Find where the given text appears and provide that cell's center as [X, Y] coordinate. 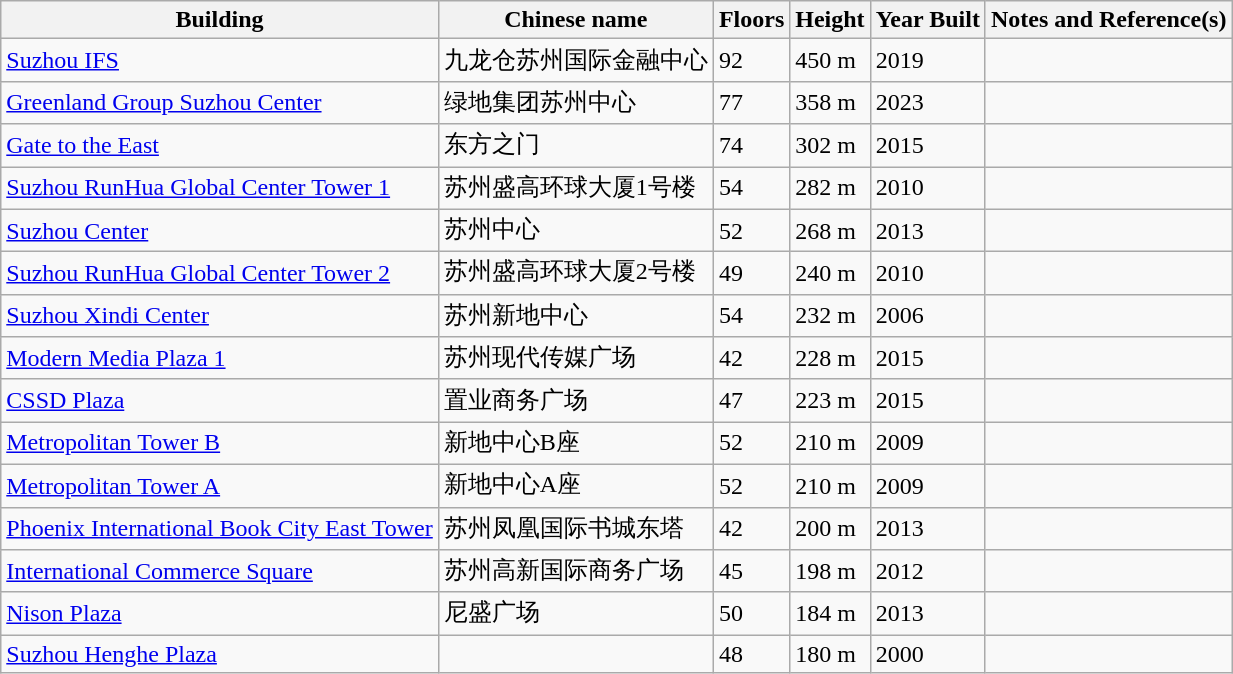
Height [830, 20]
苏州高新国际商务广场 [576, 572]
200 m [830, 528]
苏州盛高环球大厦2号楼 [576, 274]
Gate to the East [220, 146]
2000 [928, 654]
358 m [830, 102]
新地中心A座 [576, 486]
2012 [928, 572]
Greenland Group Suzhou Center [220, 102]
苏州现代传媒广场 [576, 358]
45 [751, 572]
Suzhou IFS [220, 60]
223 m [830, 400]
Year Built [928, 20]
240 m [830, 274]
302 m [830, 146]
268 m [830, 230]
Floors [751, 20]
49 [751, 274]
Chinese name [576, 20]
CSSD Plaza [220, 400]
Metropolitan Tower A [220, 486]
282 m [830, 188]
东方之门 [576, 146]
尼盛广场 [576, 614]
Suzhou Xindi Center [220, 316]
228 m [830, 358]
Modern Media Plaza 1 [220, 358]
绿地集团苏州中心 [576, 102]
苏州盛高环球大厦1号楼 [576, 188]
450 m [830, 60]
198 m [830, 572]
Building [220, 20]
2019 [928, 60]
50 [751, 614]
苏州凤凰国际书城东塔 [576, 528]
苏州新地中心 [576, 316]
International Commerce Square [220, 572]
Suzhou RunHua Global Center Tower 2 [220, 274]
置业商务广场 [576, 400]
Notes and Reference(s) [1108, 20]
Metropolitan Tower B [220, 444]
九龙仓苏州国际金融中心 [576, 60]
Nison Plaza [220, 614]
92 [751, 60]
184 m [830, 614]
232 m [830, 316]
苏州中心 [576, 230]
2023 [928, 102]
47 [751, 400]
新地中心B座 [576, 444]
180 m [830, 654]
Suzhou Center [220, 230]
Suzhou RunHua Global Center Tower 1 [220, 188]
77 [751, 102]
Phoenix International Book City East Tower [220, 528]
Suzhou Henghe Plaza [220, 654]
2006 [928, 316]
74 [751, 146]
48 [751, 654]
